Find where the given text appears and provide that cell's center as (x, y) coordinate. 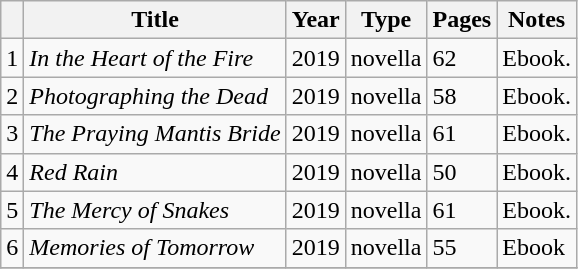
Ebook (537, 248)
62 (462, 58)
4 (12, 172)
Photographing the Dead (155, 96)
The Praying Mantis Bride (155, 134)
Year (316, 20)
Pages (462, 20)
6 (12, 248)
Type (386, 20)
2 (12, 96)
3 (12, 134)
Red Rain (155, 172)
50 (462, 172)
The Mercy of Snakes (155, 210)
58 (462, 96)
Title (155, 20)
In the Heart of the Fire (155, 58)
5 (12, 210)
Notes (537, 20)
1 (12, 58)
55 (462, 248)
Memories of Tomorrow (155, 248)
